Return [X, Y] of the center of cell containing provided text 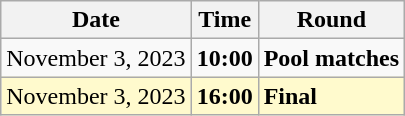
16:00 [224, 96]
Pool matches [331, 58]
Time [224, 20]
Round [331, 20]
Date [96, 20]
10:00 [224, 58]
Final [331, 96]
